Capture the cell that displays the provided text and extract its [X, Y] central coordinate. 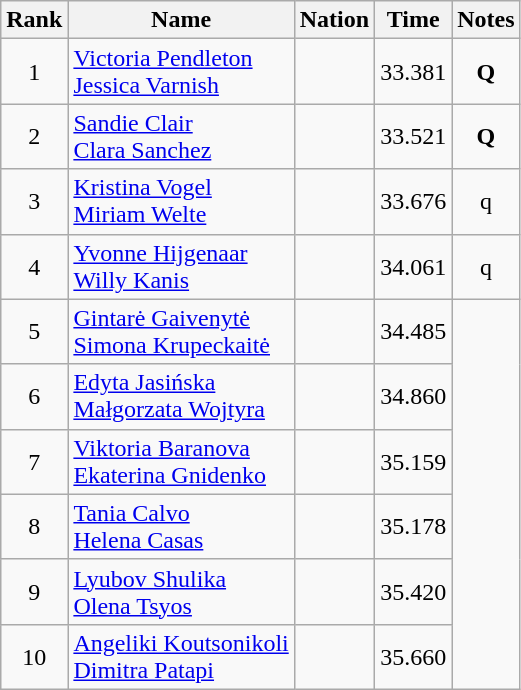
34.485 [414, 332]
2 [34, 136]
1 [34, 72]
3 [34, 202]
7 [34, 462]
Rank [34, 20]
33.381 [414, 72]
Name [181, 20]
35.159 [414, 462]
9 [34, 592]
Victoria PendletonJessica Varnish [181, 72]
Kristina VogelMiriam Welte [181, 202]
Edyta JasińskaMałgorzata Wojtyra [181, 396]
8 [34, 526]
Nation [334, 20]
34.860 [414, 396]
35.420 [414, 592]
35.660 [414, 656]
Notes [486, 20]
Lyubov ShulikaOlena Tsyos [181, 592]
33.521 [414, 136]
Angeliki Koutsonikoli Dimitra Patapi [181, 656]
5 [34, 332]
Sandie ClairClara Sanchez [181, 136]
Gintarė GaivenytėSimona Krupeckaitė [181, 332]
35.178 [414, 526]
Tania CalvoHelena Casas [181, 526]
10 [34, 656]
33.676 [414, 202]
4 [34, 266]
34.061 [414, 266]
6 [34, 396]
Time [414, 20]
Yvonne HijgenaarWilly Kanis [181, 266]
Viktoria BaranovaEkaterina Gnidenko [181, 462]
